Return the [x, y] coordinate for the center point of the cell that contains the specified text.  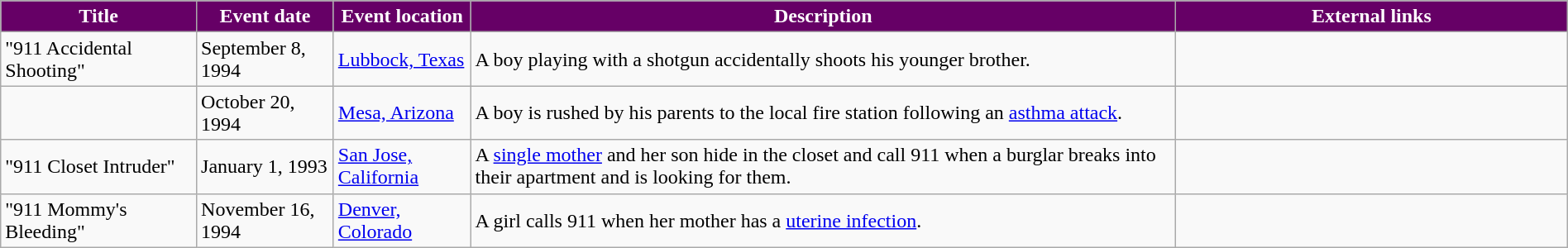
October 20, 1994 [265, 112]
Lubbock, Texas [402, 60]
Description [824, 17]
San Jose, California [402, 167]
A single mother and her son hide in the closet and call 911 when a burglar breaks into their apartment and is looking for them. [824, 167]
Event location [402, 17]
A girl calls 911 when her mother has a uterine infection. [824, 220]
Denver, Colorado [402, 220]
Title [99, 17]
A boy is rushed by his parents to the local fire station following an asthma attack. [824, 112]
January 1, 1993 [265, 167]
"911 Closet Intruder" [99, 167]
"911 Mommy's Bleeding" [99, 220]
September 8, 1994 [265, 60]
"911 Accidental Shooting" [99, 60]
Mesa, Arizona [402, 112]
A boy playing with a shotgun accidentally shoots his younger brother. [824, 60]
Event date [265, 17]
November 16, 1994 [265, 220]
External links [1372, 17]
